Locate the cell with the specified text and output its [x, y] center coordinate. 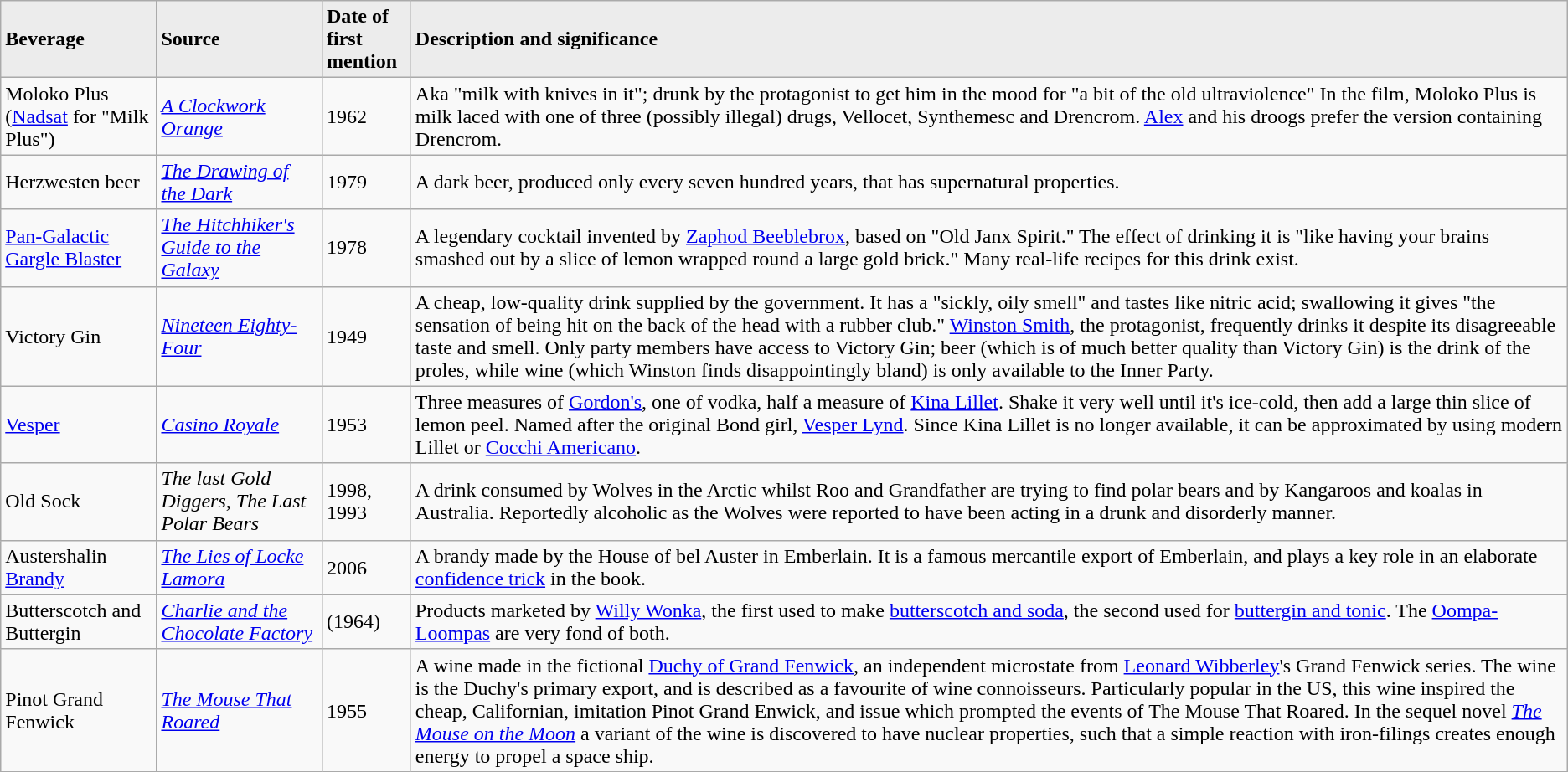
1949 [366, 337]
Pinot Grand Fenwick [79, 710]
A Clockwork Orange [240, 116]
Nineteen Eighty-Four [240, 337]
The last Gold Diggers, The Last Polar Bears [240, 502]
Beverage [79, 39]
Victory Gin [79, 337]
1998, 1993 [366, 502]
The Lies of Locke Lamora [240, 568]
Pan-Galactic Gargle Blaster [79, 248]
Moloko Plus (Nadsat for "Milk Plus") [79, 116]
Butterscotch and Buttergin [79, 621]
A dark beer, produced only every seven hundred years, that has supernatural properties. [988, 183]
Vesper [79, 425]
The Mouse That Roared [240, 710]
1979 [366, 183]
1955 [366, 710]
The Hitchhiker's Guide to the Galaxy [240, 248]
Herzwesten beer [79, 183]
Casino Royale [240, 425]
1953 [366, 425]
Charlie and the Chocolate Factory [240, 621]
Date offirst mention [366, 39]
Source [240, 39]
2006 [366, 568]
The Drawing of the Dark [240, 183]
Old Sock [79, 502]
Austershalin Brandy [79, 568]
1978 [366, 248]
(1964) [366, 621]
1962 [366, 116]
Description and significance [988, 39]
